Return (x, y) of the center of cell containing provided text 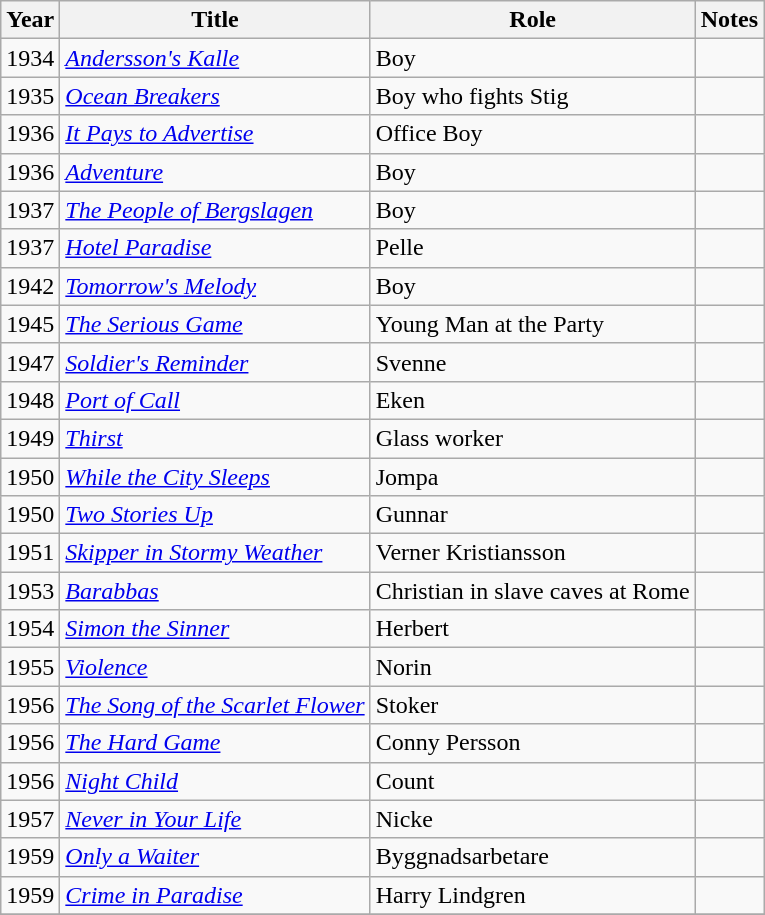
Violence (215, 667)
1942 (30, 286)
Andersson's Kalle (215, 58)
1934 (30, 58)
Role (532, 20)
Soldier's Reminder (215, 362)
Stoker (532, 705)
The Serious Game (215, 324)
1957 (30, 819)
Count (532, 781)
Gunnar (532, 515)
1955 (30, 667)
Tomorrow's Melody (215, 286)
The Hard Game (215, 743)
Glass worker (532, 438)
1947 (30, 362)
Office Boy (532, 134)
Title (215, 20)
Byggnadsarbetare (532, 857)
Thirst (215, 438)
The Song of the Scarlet Flower (215, 705)
Skipper in Stormy Weather (215, 553)
1951 (30, 553)
Simon the Sinner (215, 629)
Port of Call (215, 400)
Year (30, 20)
Never in Your Life (215, 819)
Conny Persson (532, 743)
Young Man at the Party (532, 324)
Pelle (532, 248)
Christian in slave caves at Rome (532, 591)
Svenne (532, 362)
Adventure (215, 172)
Jompa (532, 477)
1948 (30, 400)
Ocean Breakers (215, 96)
Boy who fights Stig (532, 96)
1935 (30, 96)
Harry Lindgren (532, 895)
Eken (532, 400)
Herbert (532, 629)
Two Stories Up (215, 515)
1945 (30, 324)
Barabbas (215, 591)
1953 (30, 591)
Notes (729, 20)
Verner Kristiansson (532, 553)
While the City Sleeps (215, 477)
Hotel Paradise (215, 248)
1954 (30, 629)
Night Child (215, 781)
It Pays to Advertise (215, 134)
Norin (532, 667)
Nicke (532, 819)
Crime in Paradise (215, 895)
The People of Bergslagen (215, 210)
Only a Waiter (215, 857)
1949 (30, 438)
